Capture the cell that displays the provided text and extract its (x, y) central coordinate. 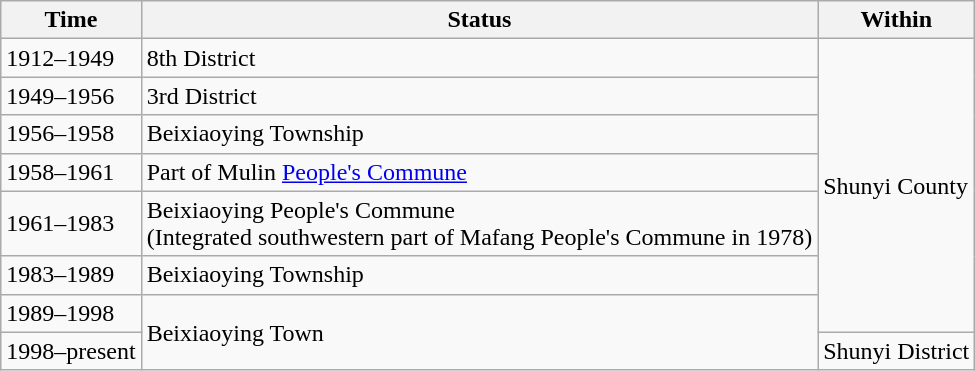
Shunyi County (896, 186)
1998–present (71, 351)
1961–1983 (71, 224)
8th District (480, 58)
1912–1949 (71, 58)
1949–1956 (71, 96)
Status (480, 20)
1983–1989 (71, 275)
1958–1961 (71, 172)
1956–1958 (71, 134)
Part of Mulin People's Commune (480, 172)
Time (71, 20)
3rd District (480, 96)
1989–1998 (71, 313)
Beixiaoying Town (480, 332)
Shunyi District (896, 351)
Within (896, 20)
Beixiaoying People's Commune(Integrated southwestern part of Mafang People's Commune in 1978) (480, 224)
